For the text-containing cell, return its midpoint in (X, Y) coordinate format. 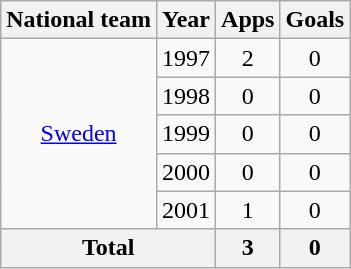
2001 (186, 210)
1 (248, 210)
2000 (186, 172)
2 (248, 58)
Total (108, 248)
Year (186, 20)
Goals (315, 20)
3 (248, 248)
Sweden (79, 134)
1998 (186, 96)
1999 (186, 134)
National team (79, 20)
Apps (248, 20)
1997 (186, 58)
